Provide the [x, y] coordinate of the cell's center where the given text is located.  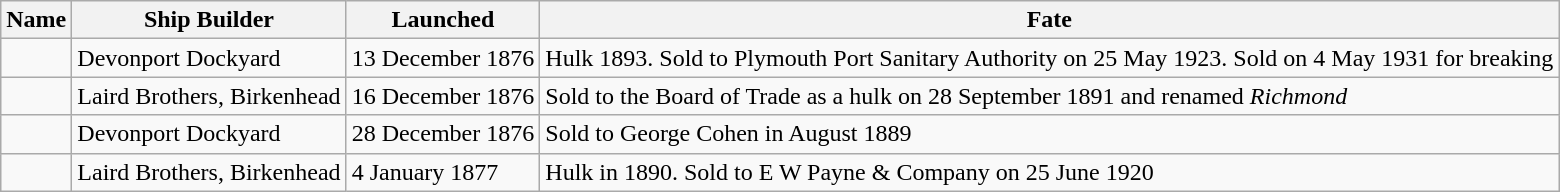
13 December 1876 [443, 58]
Hulk 1893. Sold to Plymouth Port Sanitary Authority on 25 May 1923. Sold on 4 May 1931 for breaking [1050, 58]
Hulk in 1890. Sold to E W Payne & Company on 25 June 1920 [1050, 172]
Ship Builder [209, 20]
Sold to George Cohen in August 1889 [1050, 134]
Name [36, 20]
Sold to the Board of Trade as a hulk on 28 September 1891 and renamed Richmond [1050, 96]
16 December 1876 [443, 96]
28 December 1876 [443, 134]
4 January 1877 [443, 172]
Launched [443, 20]
Fate [1050, 20]
